Determine the [x, y] coordinate at the center of the cell enclosing the given text.  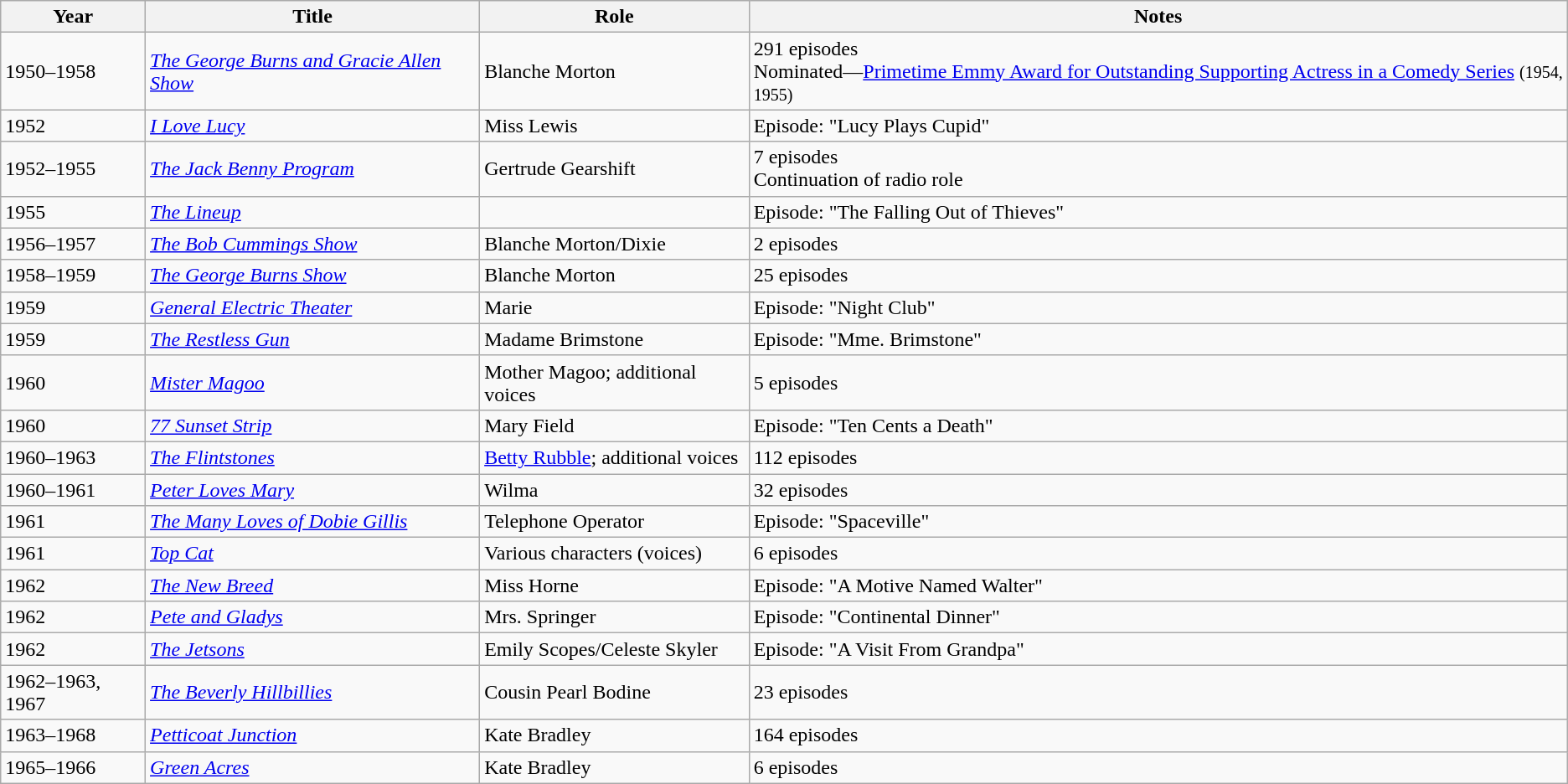
The New Breed [313, 585]
Blanche Morton/Dixie [615, 244]
Peter Loves Mary [313, 490]
1960–1963 [74, 457]
1956–1957 [74, 244]
Madame Brimstone [615, 339]
Year [74, 17]
Episode: "Spaceville" [1158, 522]
Episode: "A Visit From Grandpa" [1158, 649]
Episode: "Night Club" [1158, 307]
Gertrude Gearshift [615, 169]
7 episodesContinuation of radio role [1158, 169]
5 episodes [1158, 382]
The George Burns Show [313, 276]
1958–1959 [74, 276]
164 episodes [1158, 735]
112 episodes [1158, 457]
1960–1961 [74, 490]
Green Acres [313, 767]
Miss Lewis [615, 126]
Role [615, 17]
Emily Scopes/Celeste Skyler [615, 649]
The Flintstones [313, 457]
Various characters (voices) [615, 554]
Mary Field [615, 426]
Episode: "Ten Cents a Death" [1158, 426]
1955 [74, 212]
The Beverly Hillbillies [313, 692]
The Jetsons [313, 649]
1965–1966 [74, 767]
Cousin Pearl Bodine [615, 692]
1952 [74, 126]
Episode: "Mme. Brimstone" [1158, 339]
The Bob Cummings Show [313, 244]
Mister Magoo [313, 382]
77 Sunset Strip [313, 426]
The George Burns and Gracie Allen Show [313, 71]
1950–1958 [74, 71]
The Lineup [313, 212]
General Electric Theater [313, 307]
Pete and Gladys [313, 617]
23 episodes [1158, 692]
Petticoat Junction [313, 735]
Episode: "The Falling Out of Thieves" [1158, 212]
Notes [1158, 17]
Miss Horne [615, 585]
25 episodes [1158, 276]
Episode: "A Motive Named Walter" [1158, 585]
Wilma [615, 490]
I Love Lucy [313, 126]
Title [313, 17]
Mother Magoo; additional voices [615, 382]
Mrs. Springer [615, 617]
291 episodesNominated—Primetime Emmy Award for Outstanding Supporting Actress in a Comedy Series (1954, 1955) [1158, 71]
The Restless Gun [313, 339]
1962–1963, 1967 [74, 692]
The Jack Benny Program [313, 169]
32 episodes [1158, 490]
Betty Rubble; additional voices [615, 457]
Top Cat [313, 554]
1952–1955 [74, 169]
Telephone Operator [615, 522]
Marie [615, 307]
Episode: "Lucy Plays Cupid" [1158, 126]
Episode: "Continental Dinner" [1158, 617]
1963–1968 [74, 735]
The Many Loves of Dobie Gillis [313, 522]
2 episodes [1158, 244]
